Return [X, Y] of the center of cell containing provided text 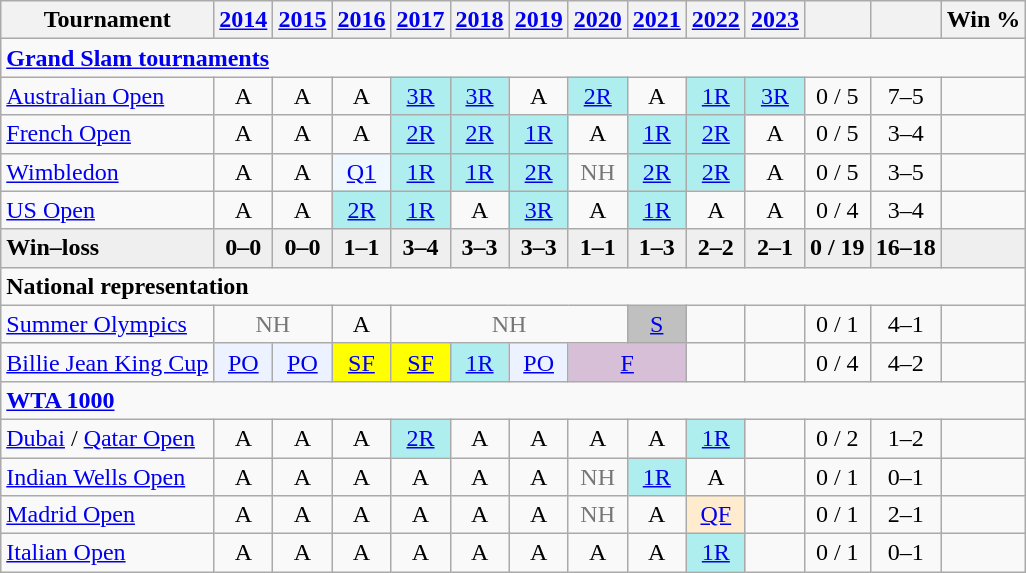
2021 [656, 20]
Summer Olympics [108, 324]
0 / 2 [837, 438]
2016 [362, 20]
WTA 1000 [514, 400]
2–2 [716, 248]
0 / 19 [837, 248]
2017 [420, 20]
2018 [480, 20]
Win % [984, 20]
S [656, 324]
French Open [108, 134]
Billie Jean King Cup [108, 362]
National representation [514, 286]
F [627, 362]
4–1 [906, 324]
Madrid Open [108, 515]
1–3 [656, 248]
3–5 [906, 172]
QF [716, 515]
2022 [716, 20]
Win–loss [108, 248]
4–2 [906, 362]
Italian Open [108, 553]
US Open [108, 210]
2014 [244, 20]
7–5 [906, 96]
Wimbledon [108, 172]
Dubai / Qatar Open [108, 438]
16–18 [906, 248]
1–2 [906, 438]
2015 [302, 20]
Tournament [108, 20]
2023 [774, 20]
2020 [598, 20]
Indian Wells Open [108, 477]
2019 [538, 20]
Q1 [362, 172]
Australian Open [108, 96]
Grand Slam tournaments [514, 58]
